Capture the cell that displays the provided text and extract its (X, Y) central coordinate. 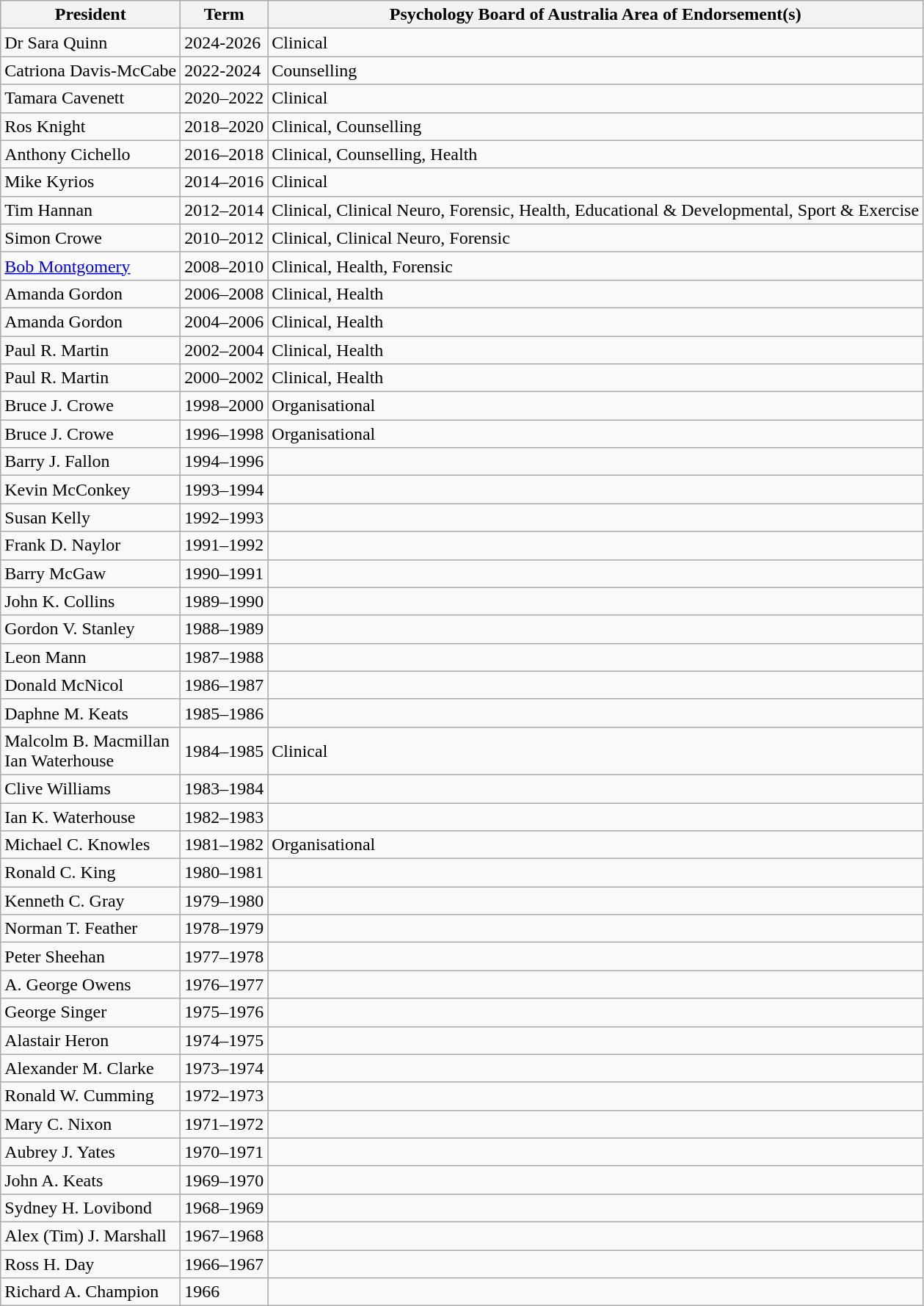
Clive Williams (91, 788)
1989–1990 (225, 601)
Alastair Heron (91, 1040)
Clinical, Counselling (596, 126)
1967–1968 (225, 1236)
2008–2010 (225, 266)
John K. Collins (91, 601)
Frank D. Naylor (91, 545)
Gordon V. Stanley (91, 629)
2022-2024 (225, 70)
Ross H. Day (91, 1263)
Term (225, 15)
2006–2008 (225, 294)
1987–1988 (225, 657)
1977–1978 (225, 957)
Norman T. Feather (91, 929)
Kenneth C. Gray (91, 901)
1988–1989 (225, 629)
1996–1998 (225, 434)
Leon Mann (91, 657)
2014–2016 (225, 182)
Clinical, Counselling, Health (596, 154)
Dr Sara Quinn (91, 43)
1983–1984 (225, 788)
2012–2014 (225, 210)
1973–1974 (225, 1068)
1985–1986 (225, 713)
Ian K. Waterhouse (91, 817)
1974–1975 (225, 1040)
1978–1979 (225, 929)
Ronald C. King (91, 873)
2016–2018 (225, 154)
1990–1991 (225, 573)
Psychology Board of Australia Area of Endorsement(s) (596, 15)
Aubrey J. Yates (91, 1152)
1994–1996 (225, 462)
Peter Sheehan (91, 957)
Ronald W. Cumming (91, 1096)
Barry McGaw (91, 573)
Clinical, Health, Forensic (596, 266)
Clinical, Clinical Neuro, Forensic (596, 238)
Alexander M. Clarke (91, 1068)
John A. Keats (91, 1180)
Mary C. Nixon (91, 1124)
Ros Knight (91, 126)
1980–1981 (225, 873)
1976–1977 (225, 984)
1975–1976 (225, 1012)
1972–1973 (225, 1096)
1984–1985 (225, 750)
Sydney H. Lovibond (91, 1208)
1992–1993 (225, 518)
Simon Crowe (91, 238)
Tim Hannan (91, 210)
1981–1982 (225, 845)
Anthony Cichello (91, 154)
Counselling (596, 70)
1998–2000 (225, 406)
1991–1992 (225, 545)
Alex (Tim) J. Marshall (91, 1236)
2000–2002 (225, 378)
George Singer (91, 1012)
2002–2004 (225, 350)
1971–1972 (225, 1124)
President (91, 15)
2018–2020 (225, 126)
1986–1987 (225, 685)
1993–1994 (225, 490)
1968–1969 (225, 1208)
1969–1970 (225, 1180)
2010–2012 (225, 238)
Michael C. Knowles (91, 845)
2020–2022 (225, 98)
A. George Owens (91, 984)
Catriona Davis-McCabe (91, 70)
1966 (225, 1292)
1970–1971 (225, 1152)
Clinical, Clinical Neuro, Forensic, Health, Educational & Developmental, Sport & Exercise (596, 210)
Malcolm B. Macmillan Ian Waterhouse (91, 750)
2024-2026 (225, 43)
Tamara Cavenett (91, 98)
Bob Montgomery (91, 266)
Kevin McConkey (91, 490)
2004–2006 (225, 322)
Donald McNicol (91, 685)
1982–1983 (225, 817)
Daphne M. Keats (91, 713)
Richard A. Champion (91, 1292)
Barry J. Fallon (91, 462)
1966–1967 (225, 1263)
1979–1980 (225, 901)
Mike Kyrios (91, 182)
Susan Kelly (91, 518)
